Return [X, Y] of the center of cell containing provided text 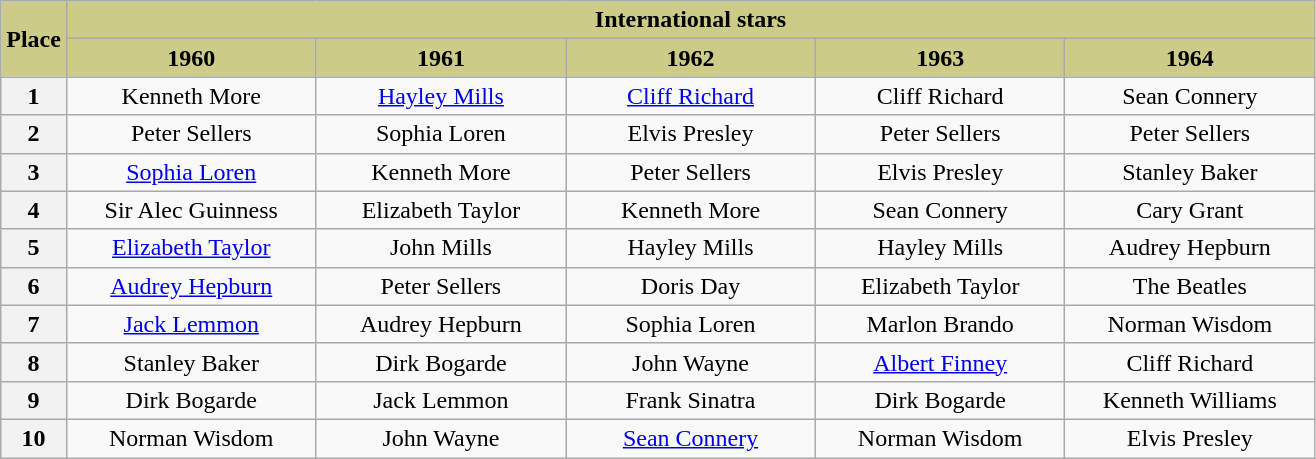
6 [34, 286]
8 [34, 362]
10 [34, 438]
2 [34, 134]
1962 [691, 58]
Frank Sinatra [691, 400]
International stars [690, 20]
John Mills [441, 248]
Marlon Brando [940, 324]
1963 [940, 58]
4 [34, 210]
Doris Day [691, 286]
7 [34, 324]
Cary Grant [1190, 210]
Kenneth Williams [1190, 400]
1960 [191, 58]
5 [34, 248]
9 [34, 400]
3 [34, 172]
Sir Alec Guinness [191, 210]
1964 [1190, 58]
Albert Finney [940, 362]
1961 [441, 58]
The Beatles [1190, 286]
1 [34, 96]
Place [34, 39]
